Search for the cell housing the specified text and yield its (X, Y) center coordinate. 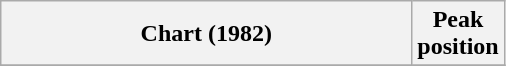
Peakposition (458, 34)
Chart (1982) (206, 34)
